Return the [x, y] coordinate for the center point of the cell that contains the specified text.  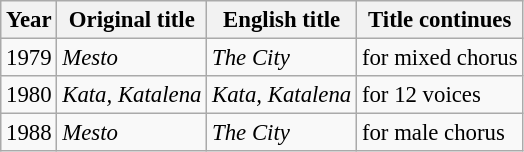
1980 [29, 95]
for male chorus [440, 133]
Year [29, 20]
1988 [29, 133]
Title continues [440, 20]
for 12 voices [440, 95]
Original title [132, 20]
English title [282, 20]
1979 [29, 58]
for mixed chorus [440, 58]
